Pinpoint the cell where the given text exists, returning its (x, y) midpoint coordinate. 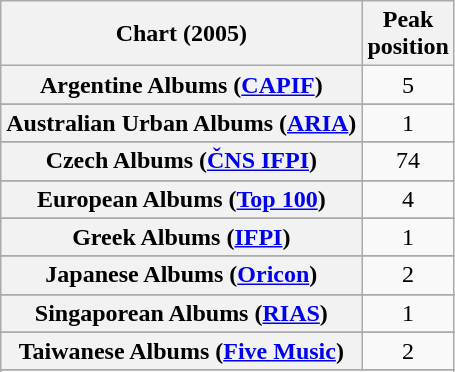
4 (408, 199)
Japanese Albums (Oricon) (182, 275)
Czech Albums (ČNS IFPI) (182, 161)
European Albums (Top 100) (182, 199)
Taiwanese Albums (Five Music) (182, 351)
5 (408, 85)
Peakposition (408, 34)
Chart (2005) (182, 34)
Australian Urban Albums (ARIA) (182, 123)
74 (408, 161)
Argentine Albums (CAPIF) (182, 85)
Singaporean Albums (RIAS) (182, 313)
Greek Albums (IFPI) (182, 237)
